Identify which cell holds the provided text, then report its [x, y] central coordinate. 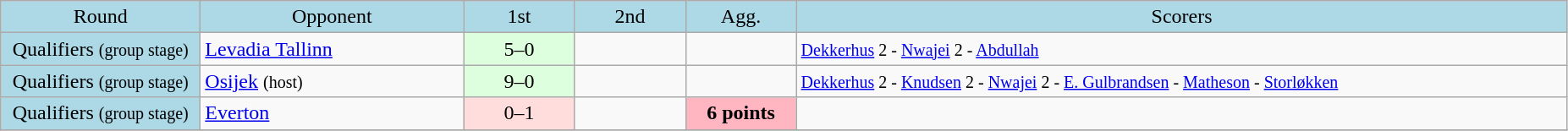
Agg. [741, 17]
Dekkerhus 2 - Knudsen 2 - Nwajei 2 - E. Gulbrandsen - Matheson - Storløkken [1181, 81]
1st [520, 17]
Round [101, 17]
Levadia Tallinn [332, 49]
Everton [332, 113]
Opponent [332, 17]
Scorers [1181, 17]
Dekkerhus 2 - Nwajei 2 - Abdullah [1181, 49]
5–0 [520, 49]
6 points [741, 113]
Osijek (host) [332, 81]
2nd [630, 17]
9–0 [520, 81]
0–1 [520, 113]
